Provide the [X, Y] coordinate of the cell's center where the given text is located.  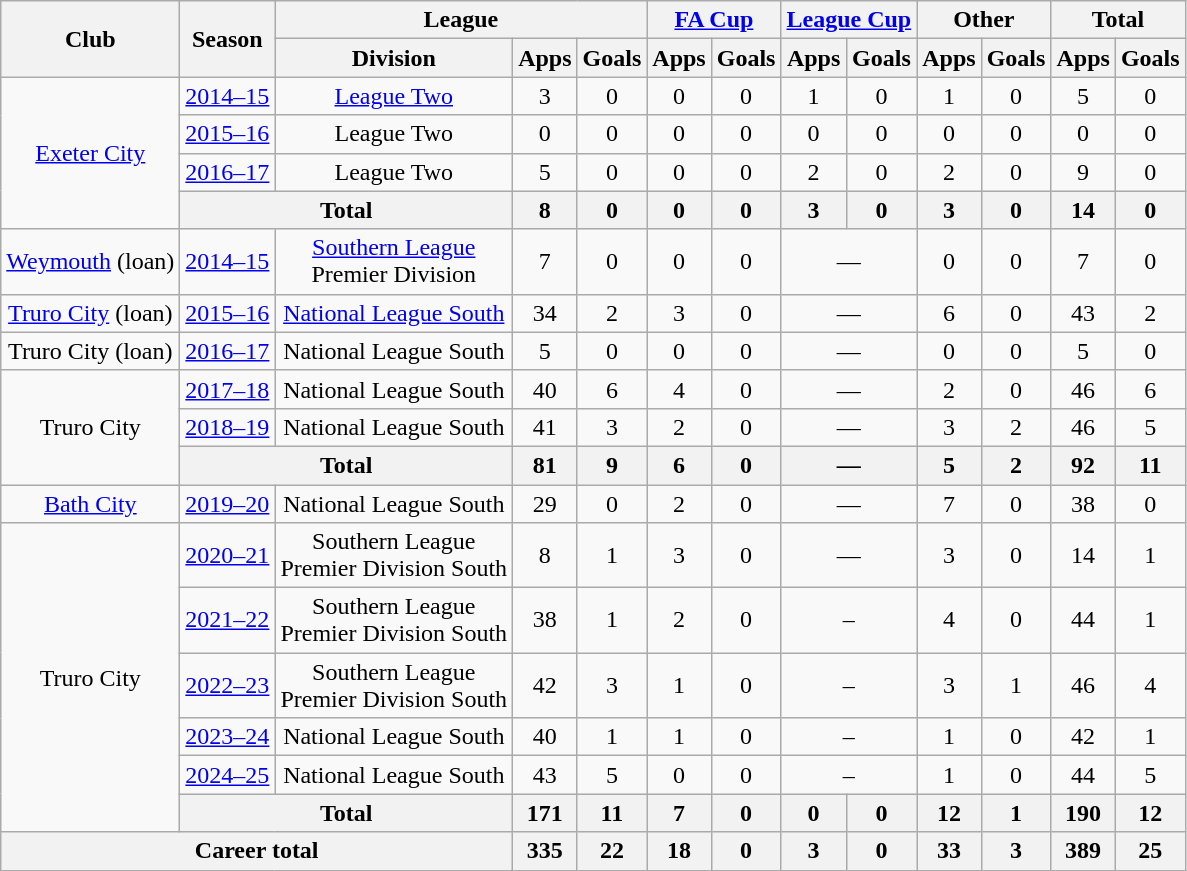
171 [545, 813]
18 [679, 851]
2018–19 [228, 427]
335 [545, 851]
29 [545, 503]
Other [984, 20]
Division [394, 58]
2024–25 [228, 775]
Season [228, 39]
2022–23 [228, 686]
Weymouth (loan) [90, 262]
2019–20 [228, 503]
Southern LeaguePremier Division [394, 262]
33 [949, 851]
2020–21 [228, 556]
Club [90, 39]
81 [545, 465]
Career total [257, 851]
389 [1083, 851]
22 [612, 851]
2021–22 [228, 620]
Exeter City [90, 153]
34 [545, 313]
League [461, 20]
League Cup [849, 20]
92 [1083, 465]
41 [545, 427]
190 [1083, 813]
Bath City [90, 503]
FA Cup [714, 20]
2023–24 [228, 737]
25 [1150, 851]
2017–18 [228, 389]
